Extract the (X, Y) coordinate from the center of the cell holding the provided text.  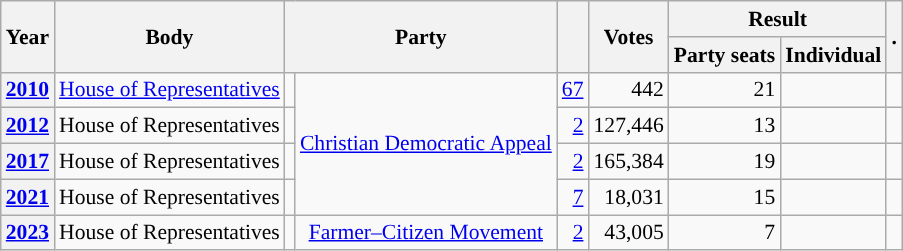
19 (724, 162)
Christian Democratic Appeal (426, 143)
127,446 (628, 126)
. (894, 36)
Votes (628, 36)
18,031 (628, 197)
Party seats (724, 55)
15 (724, 197)
67 (573, 90)
2010 (28, 90)
13 (724, 126)
Party (421, 36)
Individual (833, 55)
Year (28, 36)
Body (170, 36)
2017 (28, 162)
2012 (28, 126)
442 (628, 90)
21 (724, 90)
2023 (28, 233)
2021 (28, 197)
Farmer–Citizen Movement (426, 233)
43,005 (628, 233)
165,384 (628, 162)
Result (778, 19)
